Detect which cell encompasses the target text, then output its (x, y) center coordinate. 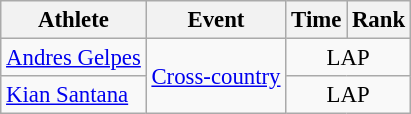
Andres Gelpes (74, 58)
Time (316, 20)
Rank (379, 20)
Cross-country (216, 76)
Kian Santana (74, 95)
Event (216, 20)
Athlete (74, 20)
